Capture the cell that displays the provided text and extract its (x, y) central coordinate. 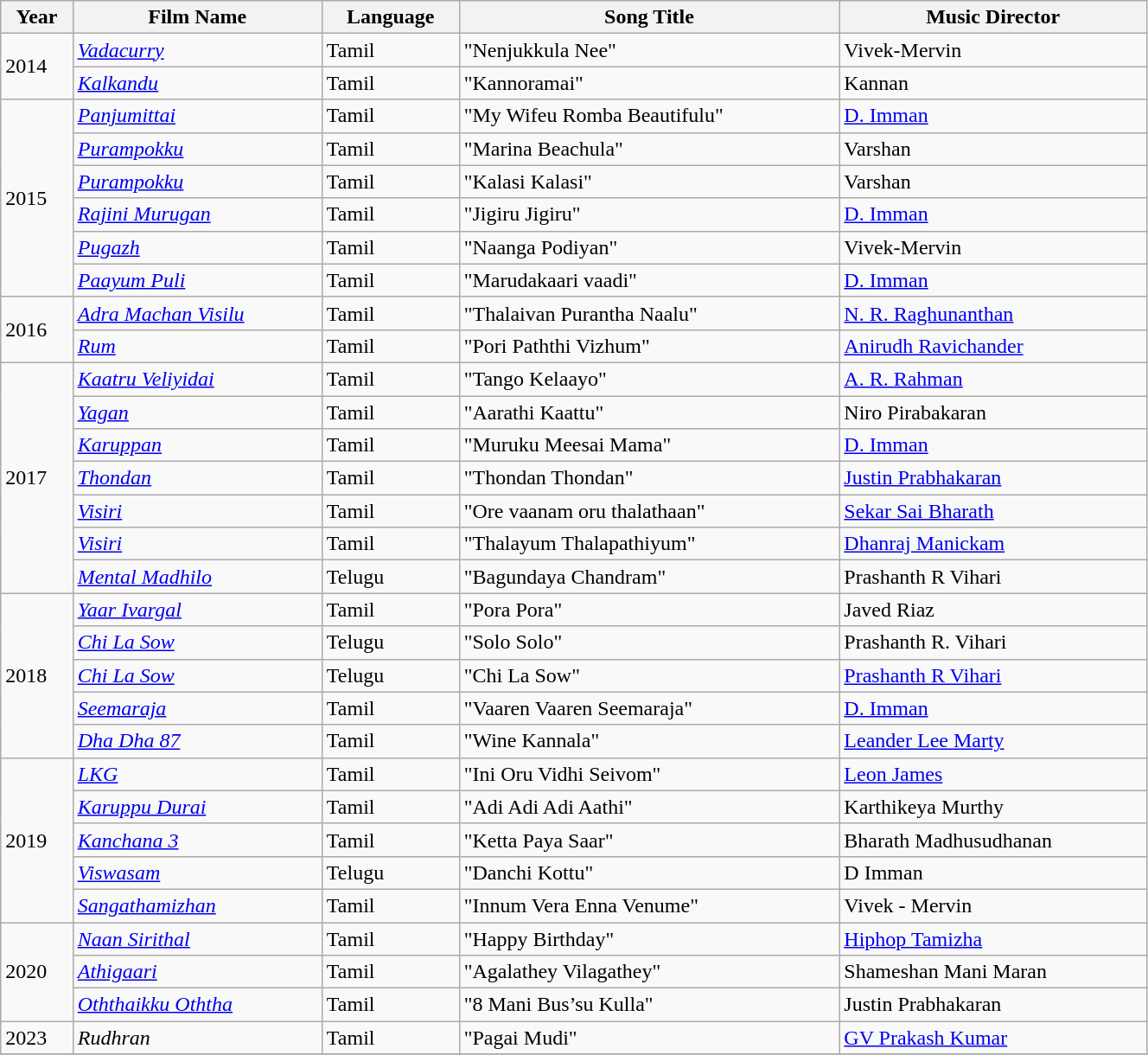
Karthikeya Murthy (993, 807)
Adra Machan Visilu (197, 313)
2020 (36, 971)
"Wine Kannala" (649, 741)
Year (36, 17)
A. R. Rahman (993, 379)
N. R. Raghunanthan (993, 313)
Dha Dha 87 (197, 741)
Leander Lee Marty (993, 741)
"Muruku Meesai Mama" (649, 445)
Paayum Puli (197, 280)
Rajini Murugan (197, 214)
"My Wifeu Romba Beautifulu" (649, 116)
Panjumittai (197, 116)
Rudhran (197, 1038)
Sangathamizhan (197, 905)
Thondan (197, 478)
Rum (197, 346)
Kannan (993, 83)
"Ini Oru Vidhi Seivom" (649, 774)
"Jigiru Jigiru" (649, 214)
"Chi La Sow" (649, 675)
"Vaaren Vaaren Seemaraja" (649, 708)
GV Prakash Kumar (993, 1038)
Yaar Ivargal (197, 610)
2018 (36, 675)
Karuppu Durai (197, 807)
Mental Madhilo (197, 577)
2014 (36, 67)
Leon James (993, 774)
Language (391, 17)
Athigaari (197, 972)
Naan Sirithal (197, 938)
Yagan (197, 412)
2016 (36, 329)
"Bagundaya Chandram" (649, 577)
Anirudh Ravichander (993, 346)
Seemaraja (197, 708)
"Marudakaari vaadi" (649, 280)
"Ketta Paya Saar" (649, 840)
2019 (36, 840)
"Pori Paththi Vizhum" (649, 346)
Music Director (993, 17)
Vadacurry (197, 50)
Kanchana 3 (197, 840)
Bharath Madhusudhanan (993, 840)
Song Title (649, 17)
LKG (197, 774)
Hiphop Tamizha (993, 938)
Javed Riaz (993, 610)
2015 (36, 198)
Karuppan (197, 445)
Oththaikku Oththa (197, 1005)
2017 (36, 477)
2023 (36, 1038)
Kalkandu (197, 83)
Dhanraj Manickam (993, 544)
"Danchi Kottu" (649, 873)
Niro Pirabakaran (993, 412)
"Agalathey Vilagathey" (649, 972)
Shameshan Mani Maran (993, 972)
"Tango Kelaayo" (649, 379)
"Pora Pora" (649, 610)
Vivek - Mervin (993, 905)
Film Name (197, 17)
"Marina Beachula" (649, 149)
"Pagai Mudi" (649, 1038)
"Kannoramai" (649, 83)
Sekar Sai Bharath (993, 511)
"Naanga Podiyan" (649, 247)
"8 Mani Bus’su Kulla" (649, 1005)
Prashanth R. Vihari (993, 643)
"Happy Birthday" (649, 938)
D Imman (993, 873)
Viswasam (197, 873)
"Solo Solo" (649, 643)
"Thondan Thondan" (649, 478)
"Nenjukkula Nee" (649, 50)
"Thalaivan Purantha Naalu" (649, 313)
"Aarathi Kaattu" (649, 412)
"Ore vaanam oru thalathaan" (649, 511)
Pugazh (197, 247)
"Innum Vera Enna Venume" (649, 905)
"Kalasi Kalasi" (649, 182)
"Adi Adi Adi Aathi" (649, 807)
Kaatru Veliyidai (197, 379)
"Thalayum Thalapathiyum" (649, 544)
